Output the [X, Y] coordinate of the center of the cell containing the given text.  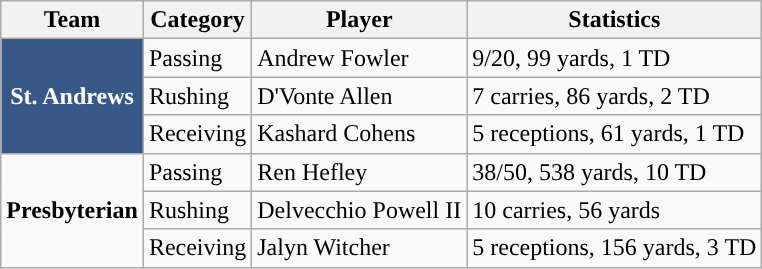
Category [197, 20]
7 carries, 86 yards, 2 TD [614, 96]
Team [72, 20]
38/50, 538 yards, 10 TD [614, 172]
Presbyterian [72, 210]
9/20, 99 yards, 1 TD [614, 58]
Ren Hefley [360, 172]
Jalyn Witcher [360, 248]
5 receptions, 61 yards, 1 TD [614, 134]
10 carries, 56 yards [614, 210]
5 receptions, 156 yards, 3 TD [614, 248]
Kashard Cohens [360, 134]
Player [360, 20]
D'Vonte Allen [360, 96]
Andrew Fowler [360, 58]
St. Andrews [72, 96]
Delvecchio Powell II [360, 210]
Statistics [614, 20]
